Capture the cell that displays the provided text and extract its [x, y] central coordinate. 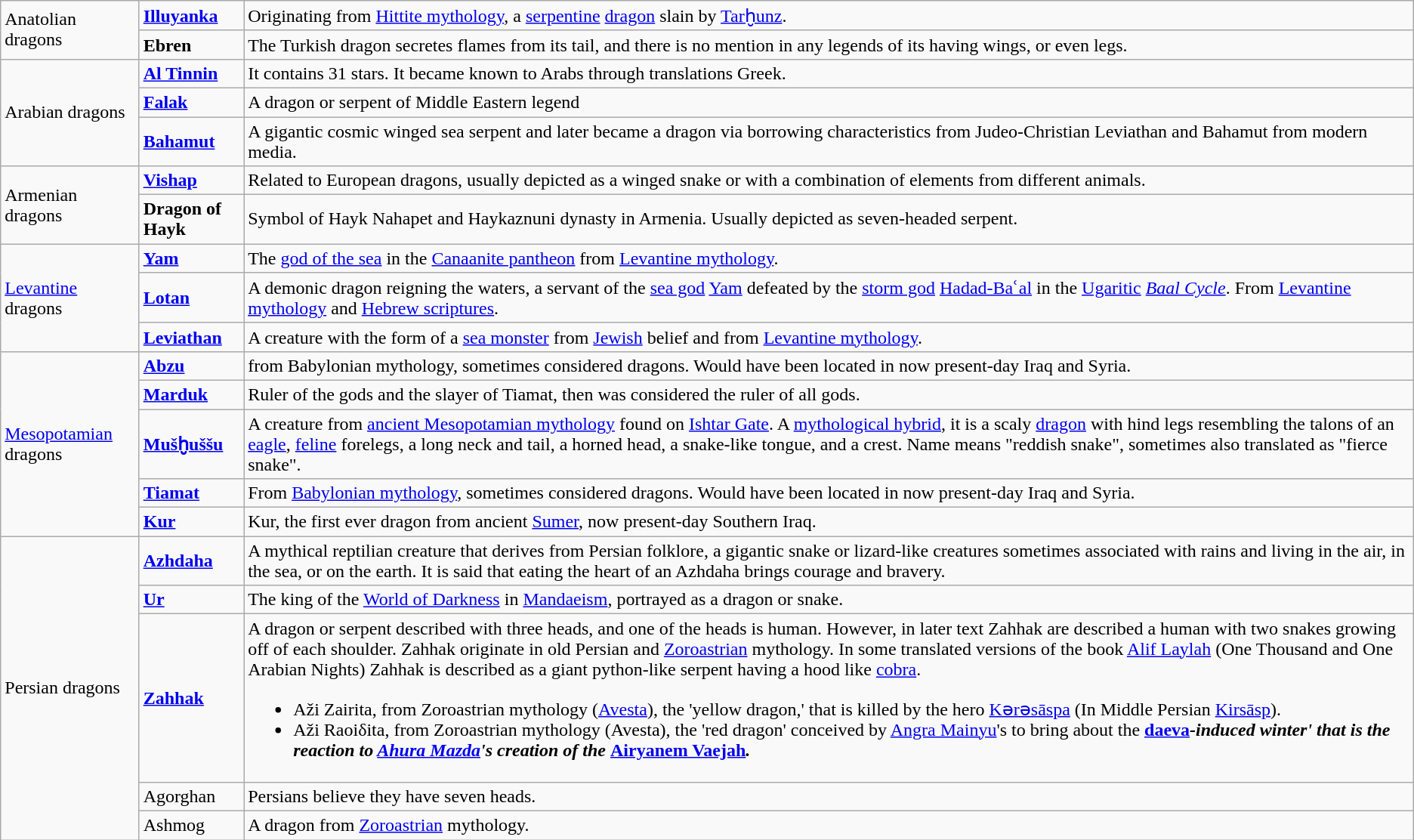
Bahamut [191, 141]
Originating from Hittite mythology, a serpentine dragon slain by Tarḫunz. [829, 16]
A dragon or serpent of Middle Eastern legend [829, 102]
Kur [191, 522]
Armenian dragons [69, 205]
The Turkish dragon secretes flames from its tail, and there is no mention in any legends of its having wings, or even legs. [829, 45]
Levantine dragons [69, 298]
Al Tinnin [191, 73]
Dragon of Hayk [191, 219]
Marduk [191, 394]
It contains 31 stars. It became known to Arabs through translations Greek. [829, 73]
Agorghan [191, 796]
from Babylonian mythology, sometimes considered dragons. Would have been located in now present-day Iraq and Syria. [829, 366]
Lotan [191, 298]
Arabian dragons [69, 112]
Mesopotamian dragons [69, 443]
Illuyanka [191, 16]
Ashmog [191, 825]
Anatolian dragons [69, 30]
Tiamat [191, 493]
The god of the sea in the Canaanite pantheon from Levantine mythology. [829, 258]
The king of the World of Darkness in Mandaeism, portrayed as a dragon or snake. [829, 600]
Symbol of Hayk Nahapet and Haykaznuni dynasty in Armenia. Usually depicted as seven-headed serpent. [829, 219]
A creature with the form of a sea monster from Jewish belief and from Levantine mythology. [829, 337]
Zahhak [191, 698]
Ur [191, 600]
Ruler of the gods and the slayer of Tiamat, then was considered the ruler of all gods. [829, 394]
Leviathan [191, 337]
Mušḫuššu [191, 444]
Related to European dragons, usually depicted as a winged snake or with a combination of elements from different animals. [829, 181]
Persians believe they have seven heads. [829, 796]
Ebren [191, 45]
Abzu [191, 366]
From Babylonian mythology, sometimes considered dragons. Would have been located in now present-day Iraq and Syria. [829, 493]
Persian dragons [69, 688]
Falak [191, 102]
A dragon from Zoroastrian mythology. [829, 825]
Azhdaha [191, 561]
Vishap [191, 181]
Kur, the first ever dragon from ancient Sumer, now present-day Southern Iraq. [829, 522]
Yam [191, 258]
